Identify which cell holds the provided text, then report its (x, y) central coordinate. 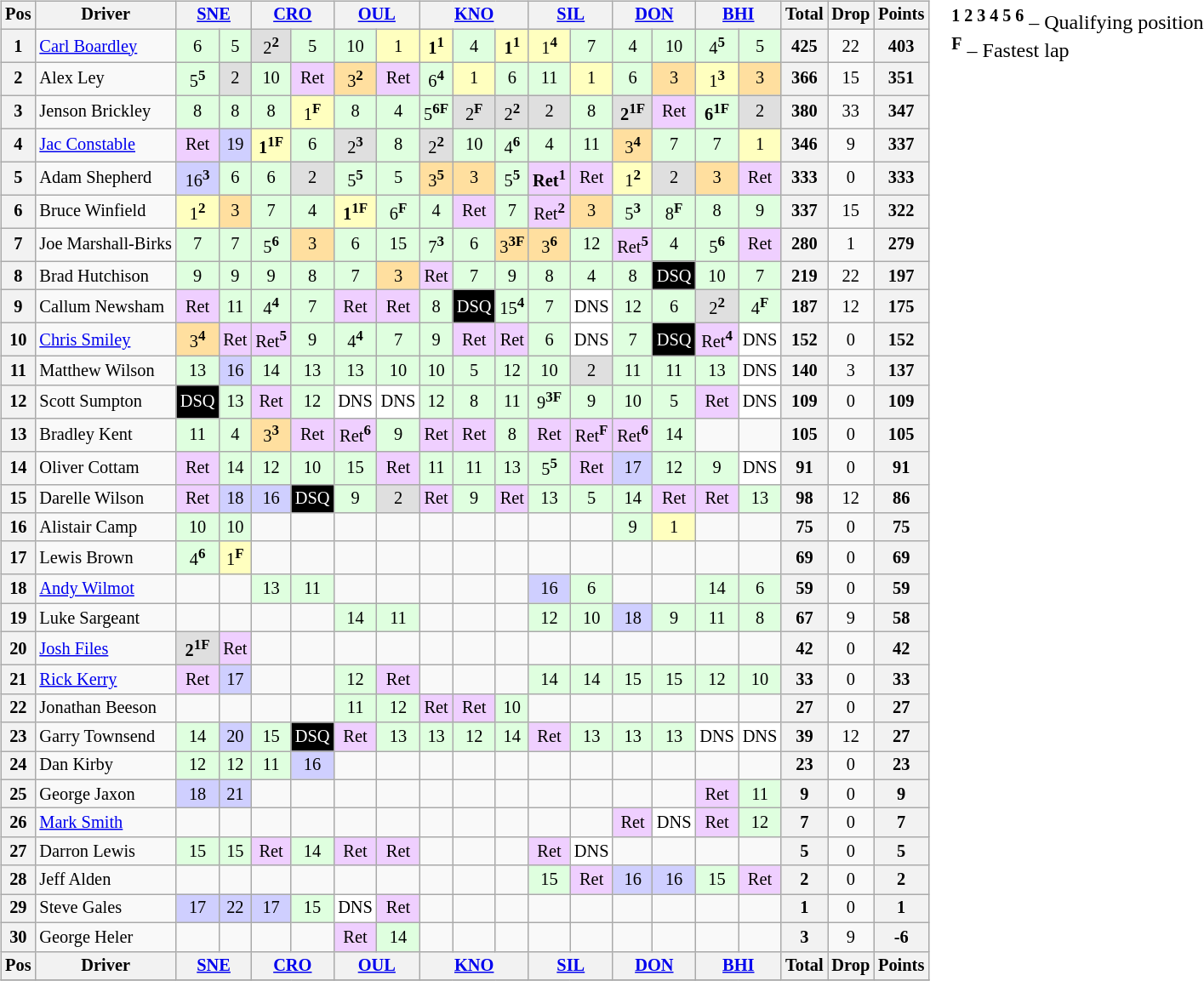
32 (355, 78)
6F (398, 211)
Oliver Cottam (106, 468)
35 (436, 179)
Alistair Camp (106, 528)
Joe Marshall-Birks (106, 245)
73 (436, 245)
Luke Sargeant (106, 618)
Brad Hutchison (106, 276)
Darelle Wilson (106, 499)
Chris Smiley (106, 340)
29 (18, 909)
347 (901, 112)
154 (512, 306)
219 (804, 276)
86 (901, 499)
Lewis Brown (106, 558)
Garry Townsend (106, 737)
175 (901, 306)
Scott Sumpton (106, 402)
Rick Kerry (106, 680)
-6 (901, 937)
Ret2 (550, 211)
Ret1 (550, 179)
58 (901, 618)
Matthew Wilson (106, 371)
Bradley Kent (106, 434)
403 (901, 46)
Darron Lewis (106, 852)
36 (550, 245)
Josh Files (106, 648)
61F (716, 112)
Steve Gales (106, 909)
Carl Boardley (106, 46)
425 (804, 46)
64 (436, 78)
Jac Constable (106, 145)
25 (18, 794)
4F (760, 306)
Dan Kirby (106, 766)
137 (901, 371)
33F (512, 245)
322 (901, 211)
346 (804, 145)
28 (18, 880)
Andy Wilmot (106, 589)
Alex Ley (106, 78)
39 (804, 737)
197 (901, 276)
380 (804, 112)
187 (804, 306)
Jeff Alden (106, 880)
67 (804, 618)
163 (197, 179)
93F (550, 402)
45 (716, 46)
140 (804, 371)
Mark Smith (106, 823)
Jonathan Beeson (106, 708)
Bruce Winfield (106, 211)
280 (804, 245)
24 (18, 766)
53 (632, 211)
279 (901, 245)
56F (436, 112)
8F (674, 211)
30 (18, 937)
RetF (591, 434)
2F (474, 112)
Ret4 (716, 340)
George Heler (106, 937)
Jenson Brickley (106, 112)
George Jaxon (106, 794)
26 (18, 823)
366 (804, 78)
351 (901, 78)
98 (804, 499)
Adam Shepherd (106, 179)
Callum Newsham (106, 306)
